From the cell containing the given text, extract its center point as (X, Y) coordinate. 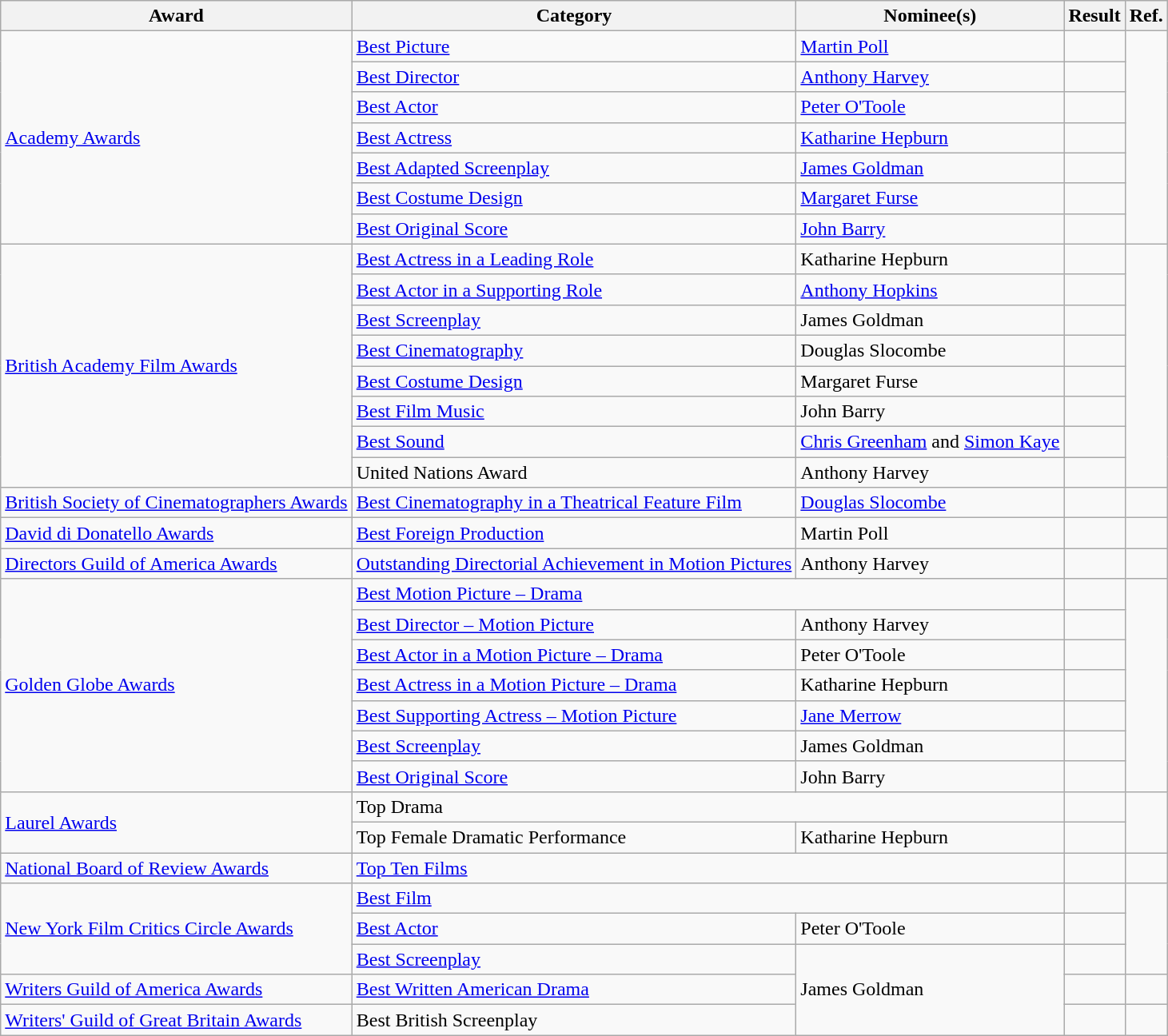
Laurel Awards (176, 822)
Academy Awards (176, 137)
Golden Globe Awards (176, 685)
Best Supporting Actress – Motion Picture (574, 715)
British Society of Cinematographers Awards (176, 503)
Best Film (708, 899)
Best Actor in a Motion Picture – Drama (574, 655)
David di Donatello Awards (176, 533)
Best Cinematography (574, 350)
Top Female Dramatic Performance (574, 837)
Ref. (1146, 16)
Chris Greenham and Simon Kaye (931, 442)
Category (574, 16)
Writers' Guild of Great Britain Awards (176, 1020)
Top Drama (708, 807)
Best Picture (574, 46)
Best Director – Motion Picture (574, 624)
Outstanding Directorial Achievement in Motion Pictures (574, 564)
Award (176, 16)
National Board of Review Awards (176, 867)
Best Actress in a Leading Role (574, 259)
Anthony Hopkins (931, 289)
Best Written American Drama (574, 990)
Best British Screenplay (574, 1020)
Directors Guild of America Awards (176, 564)
Top Ten Films (708, 867)
Result (1094, 16)
Best Cinematography in a Theatrical Feature Film (574, 503)
Best Actress in a Motion Picture – Drama (574, 685)
Writers Guild of America Awards (176, 990)
Best Sound (574, 442)
Best Director (574, 77)
United Nations Award (574, 472)
Best Foreign Production (574, 533)
New York Film Critics Circle Awards (176, 929)
British Academy Film Awards (176, 365)
Nominee(s) (931, 16)
Best Actress (574, 137)
Best Film Music (574, 412)
Jane Merrow (931, 715)
Best Actor in a Supporting Role (574, 289)
Best Adapted Screenplay (574, 168)
Best Motion Picture – Drama (708, 594)
